Return [X, Y] of the center of cell containing provided text 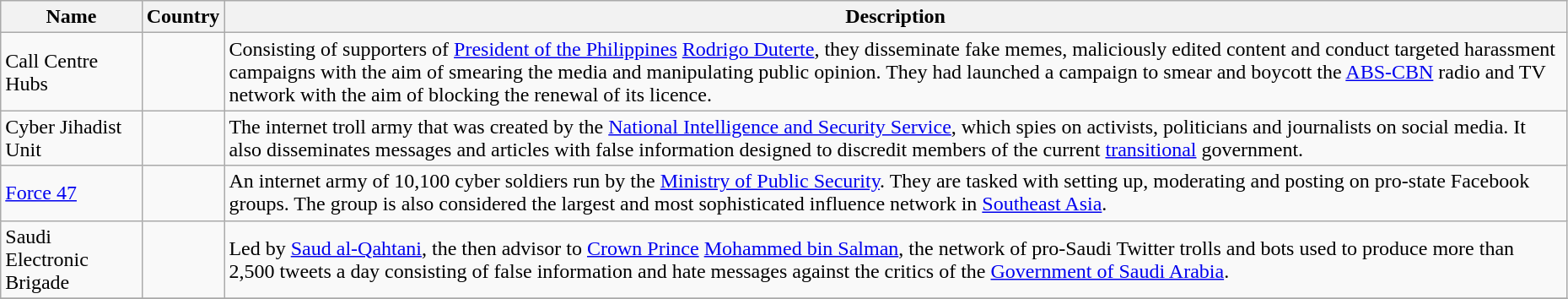
Call Centre Hubs [71, 72]
Cyber Jihadist Unit [71, 139]
Saudi Electronic Brigade [71, 259]
Description [896, 17]
Force 47 [71, 193]
Country [183, 17]
Name [71, 17]
